Find where the given text appears and provide that cell's center as (X, Y) coordinate. 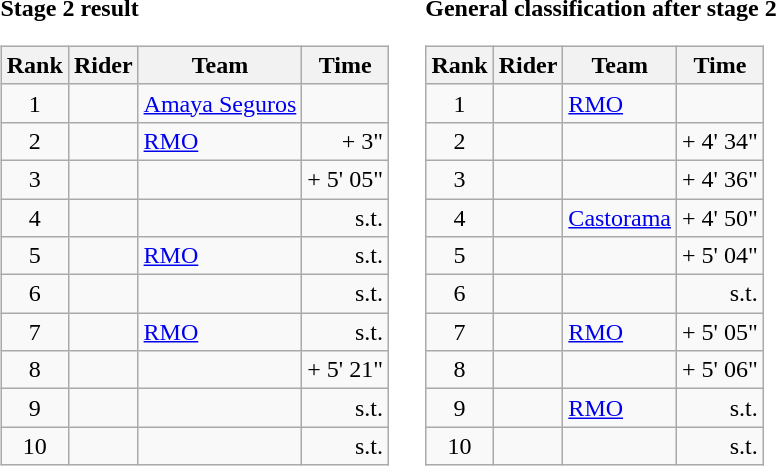
+ 5' 06" (720, 370)
+ 5' 04" (720, 256)
+ 4' 36" (720, 179)
+ 3" (346, 141)
Castorama (620, 217)
+ 5' 21" (346, 370)
+ 4' 50" (720, 217)
Amaya Seguros (220, 103)
+ 4' 34" (720, 141)
